Provide the (X, Y) coordinate of the cell's center where the given text is located.  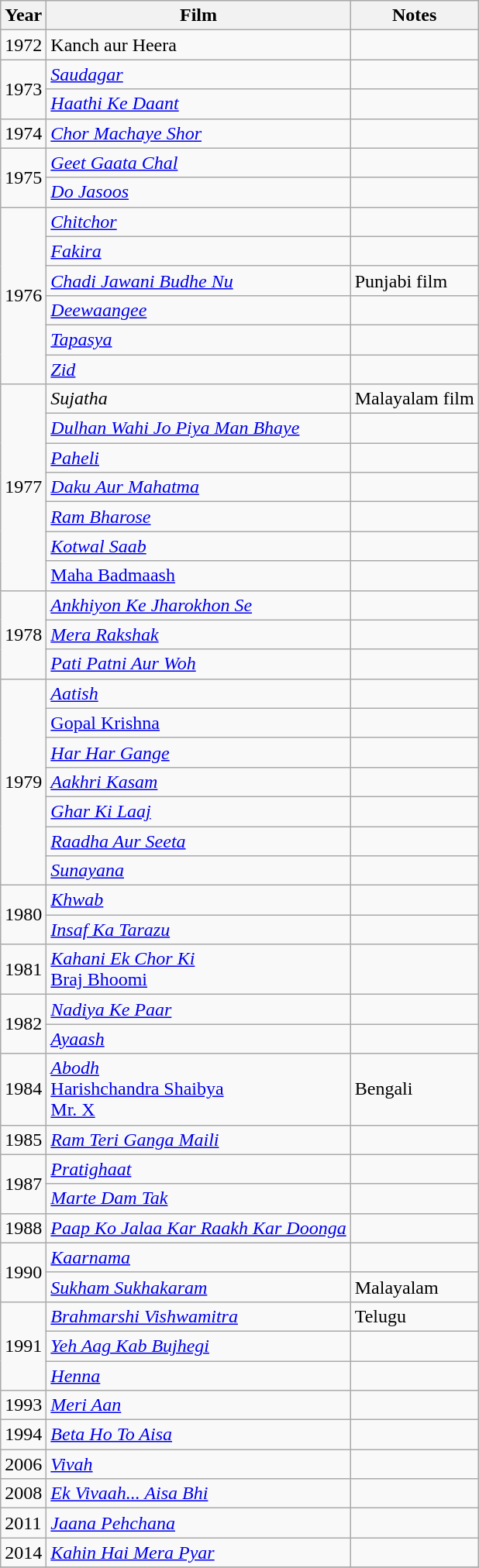
1980 (23, 915)
1994 (23, 1435)
2008 (23, 1494)
Kaarnama (198, 1257)
Haathi Ke Daant (198, 104)
Nadiya Ke Paar (198, 1009)
Malayalam film (414, 399)
Sujatha (198, 399)
Henna (198, 1375)
Dulhan Wahi Jo Piya Man Bhaye (198, 428)
1988 (23, 1228)
1978 (23, 634)
2011 (23, 1523)
Ek Vivaah... Aisa Bhi (198, 1494)
Ghar Ki Laaj (198, 811)
Pati Patni Aur Woh (198, 664)
Paap Ko Jalaa Kar Raakh Kar Doonga (198, 1228)
1974 (23, 133)
2014 (23, 1553)
1987 (23, 1184)
Kanch aur Heera (198, 45)
Pratighaat (198, 1169)
1973 (23, 89)
1977 (23, 487)
2006 (23, 1464)
Khwab (198, 900)
1985 (23, 1140)
Insaf Ka Tarazu (198, 930)
1993 (23, 1405)
Chitchor (198, 222)
Aakhri Kasam (198, 782)
Kahani Ek Chor KiBraj Bhoomi (198, 970)
Telugu (414, 1316)
Tapasya (198, 339)
Sunayana (198, 871)
Ankhiyon Ke Jharokhon Se (198, 605)
Do Jasoos (198, 192)
Fakira (198, 251)
AbodhHarishchandra ShaibyaMr. X (198, 1089)
1979 (23, 782)
Meri Aan (198, 1405)
Jaana Pehchana (198, 1523)
Chadi Jawani Budhe Nu (198, 280)
Film (198, 15)
Kahin Hai Mera Pyar (198, 1553)
Mera Rakshak (198, 634)
1991 (23, 1346)
Aatish (198, 693)
Sukham Sukhakaram (198, 1287)
1981 (23, 970)
Har Har Gange (198, 752)
Year (23, 15)
Gopal Krishna (198, 723)
Notes (414, 15)
Beta Ho To Aisa (198, 1435)
1975 (23, 177)
Chor Machaye Shor (198, 133)
Punjabi film (414, 280)
1976 (23, 295)
Ram Bharose (198, 517)
Ram Teri Ganga Maili (198, 1140)
Vivah (198, 1464)
Maha Badmaash (198, 576)
1990 (23, 1272)
Bengali (414, 1089)
Saudagar (198, 74)
Marte Dam Tak (198, 1198)
Daku Aur Mahatma (198, 487)
Brahmarshi Vishwamitra (198, 1316)
Kotwal Saab (198, 546)
1984 (23, 1089)
Geet Gaata Chal (198, 163)
Ayaash (198, 1039)
Yeh Aag Kab Bujhegi (198, 1346)
Deewaangee (198, 310)
Malayalam (414, 1287)
1972 (23, 45)
Paheli (198, 458)
Zid (198, 370)
Raadha Aur Seeta (198, 841)
1982 (23, 1024)
